Find where the given text appears and provide that cell's center as [x, y] coordinate. 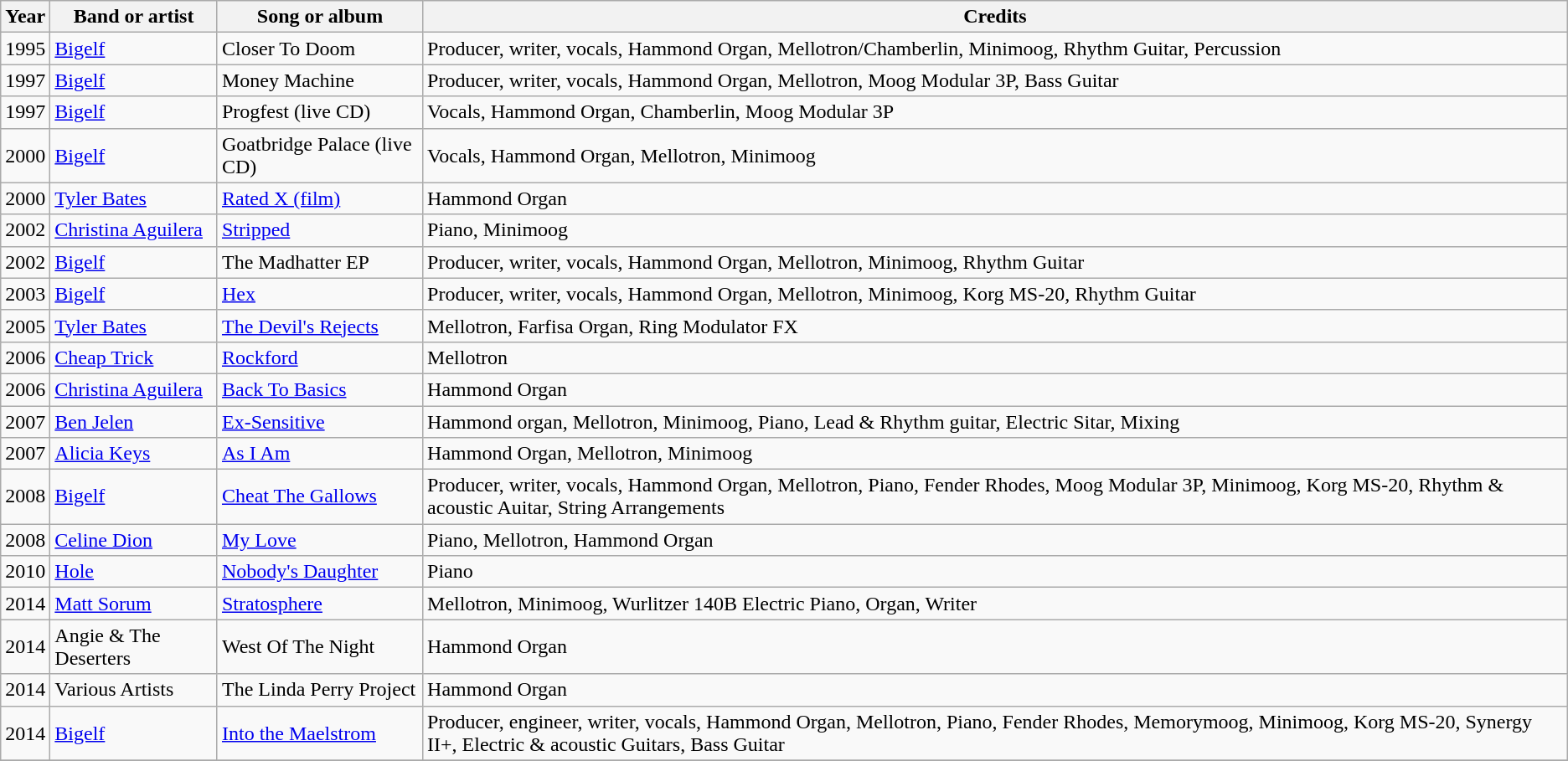
Hex [320, 294]
Producer, writer, vocals, Hammond Organ, Mellotron/Chamberlin, Minimoog, Rhythm Guitar, Percussion [995, 49]
Piano [995, 572]
Producer, writer, vocals, Hammond Organ, Mellotron, Moog Modular 3P, Bass Guitar [995, 80]
Money Machine [320, 80]
Stratosphere [320, 604]
Progfest (live CD) [320, 112]
Various Artists [134, 690]
Mellotron, Farfisa Organ, Ring Modulator FX [995, 326]
Rated X (film) [320, 198]
My Love [320, 540]
Ben Jelen [134, 421]
Cheap Trick [134, 357]
Celine Dion [134, 540]
Ex-Sensitive [320, 421]
Mellotron [995, 357]
West Of The Night [320, 646]
Angie & The Deserters [134, 646]
Vocals, Hammond Organ, Mellotron, Minimoog [995, 156]
Stripped [320, 230]
Song or album [320, 17]
Hammond organ, Mellotron, Minimoog, Piano, Lead & Rhythm guitar, Electric Sitar, Mixing [995, 421]
1995 [25, 49]
Into the Maelstrom [320, 733]
Producer, writer, vocals, Hammond Organ, Mellotron, Minimoog, Rhythm Guitar [995, 262]
Matt Sorum [134, 604]
Cheat The Gallows [320, 497]
Band or artist [134, 17]
Hole [134, 572]
As I Am [320, 454]
Vocals, Hammond Organ, Chamberlin, Moog Modular 3P [995, 112]
The Devil's Rejects [320, 326]
Credits [995, 17]
Hammond Organ, Mellotron, Minimoog [995, 454]
Mellotron, Minimoog, Wurlitzer 140B Electric Piano, Organ, Writer [995, 604]
2003 [25, 294]
Goatbridge Palace (live CD) [320, 156]
Rockford [320, 357]
The Madhatter EP [320, 262]
Nobody's Daughter [320, 572]
The Linda Perry Project [320, 690]
Alicia Keys [134, 454]
Back To Basics [320, 389]
2010 [25, 572]
2005 [25, 326]
Year [25, 17]
Producer, writer, vocals, Hammond Organ, Mellotron, Minimoog, Korg MS-20, Rhythm Guitar [995, 294]
Closer To Doom [320, 49]
Piano, Minimoog [995, 230]
Piano, Mellotron, Hammond Organ [995, 540]
